Capture the cell that displays the provided text and extract its (x, y) central coordinate. 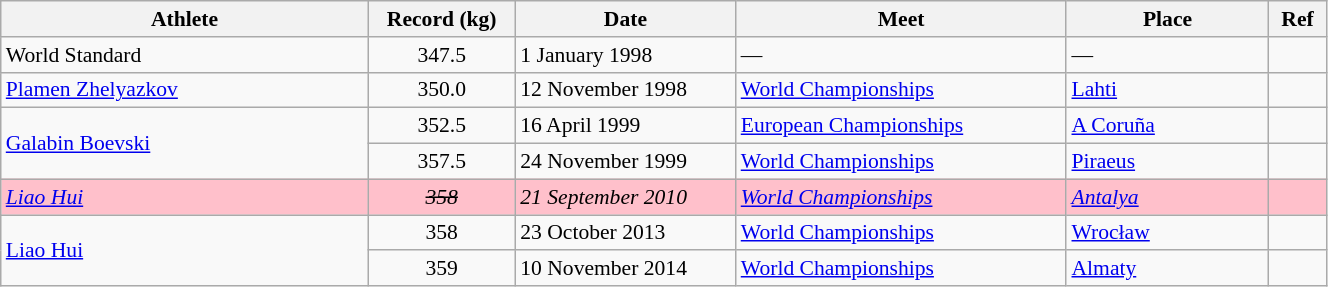
Record (kg) (442, 19)
23 October 2013 (625, 233)
Piraeus (1167, 162)
16 April 1999 (625, 126)
21 September 2010 (625, 197)
352.5 (442, 126)
350.0 (442, 90)
Galabin Boevski (184, 144)
10 November 2014 (625, 269)
Date (625, 19)
347.5 (442, 55)
Lahti (1167, 90)
359 (442, 269)
Plamen Zhelyazkov (184, 90)
24 November 1999 (625, 162)
1 January 1998 (625, 55)
A Coruña (1167, 126)
Ref (1298, 19)
12 November 1998 (625, 90)
World Standard (184, 55)
Athlete (184, 19)
European Championships (902, 126)
Wrocław (1167, 233)
357.5 (442, 162)
Antalya (1167, 197)
Meet (902, 19)
Place (1167, 19)
Almaty (1167, 269)
